Provide the (X, Y) coordinate of the cell's center where the given text is located.  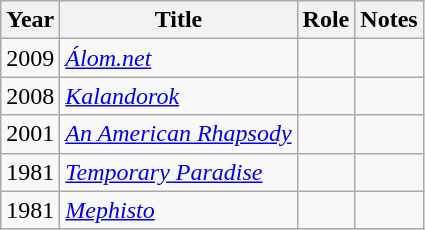
Álom.net (178, 58)
Role (326, 20)
Year (30, 20)
Kalandorok (178, 96)
Notes (389, 20)
Title (178, 20)
2001 (30, 134)
Mephisto (178, 210)
Temporary Paradise (178, 172)
2009 (30, 58)
An American Rhapsody (178, 134)
2008 (30, 96)
